Scan for the cell matching the given text and deliver its (X, Y) coordinate at center. 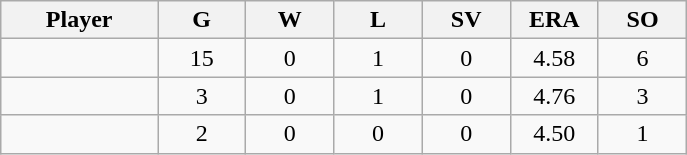
4.50 (554, 134)
2 (202, 134)
Player (80, 20)
SO (642, 20)
W (290, 20)
4.76 (554, 96)
L (378, 20)
15 (202, 58)
SV (466, 20)
4.58 (554, 58)
ERA (554, 20)
6 (642, 58)
G (202, 20)
